From the cell containing the given text, extract its center point as (x, y) coordinate. 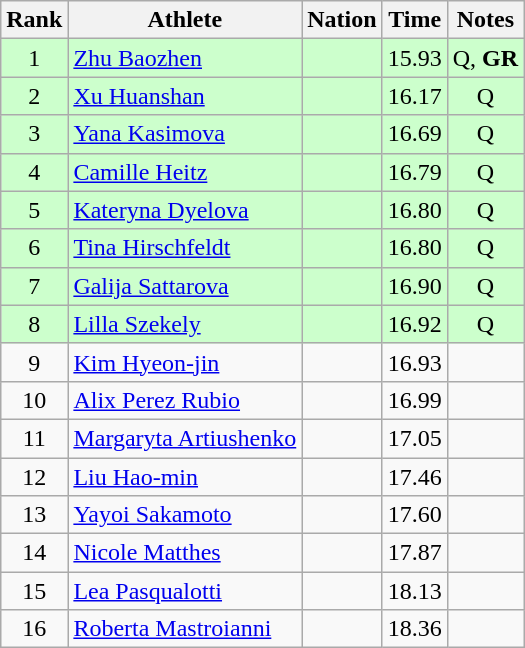
2 (34, 96)
Lea Pasqualotti (185, 591)
16.69 (414, 134)
17.05 (414, 438)
Camille Heitz (185, 172)
Xu Huanshan (185, 96)
10 (34, 400)
16.92 (414, 324)
Notes (485, 20)
16.79 (414, 172)
Q, GR (485, 58)
Lilla Szekely (185, 324)
17.46 (414, 477)
11 (34, 438)
Rank (34, 20)
5 (34, 210)
14 (34, 553)
Nicole Matthes (185, 553)
Galija Sattarova (185, 286)
15 (34, 591)
4 (34, 172)
6 (34, 248)
1 (34, 58)
3 (34, 134)
18.36 (414, 629)
Kim Hyeon-jin (185, 362)
16.17 (414, 96)
8 (34, 324)
15.93 (414, 58)
16.90 (414, 286)
Kateryna Dyelova (185, 210)
Zhu Baozhen (185, 58)
Athlete (185, 20)
16.99 (414, 400)
Liu Hao-min (185, 477)
18.13 (414, 591)
Alix Perez Rubio (185, 400)
Time (414, 20)
Margaryta Artiushenko (185, 438)
16.93 (414, 362)
Yana Kasimova (185, 134)
17.87 (414, 553)
17.60 (414, 515)
9 (34, 362)
16 (34, 629)
12 (34, 477)
Roberta Mastroianni (185, 629)
Nation (342, 20)
Yayoi Sakamoto (185, 515)
7 (34, 286)
Tina Hirschfeldt (185, 248)
13 (34, 515)
